Identify which cell holds the provided text, then report its [X, Y] central coordinate. 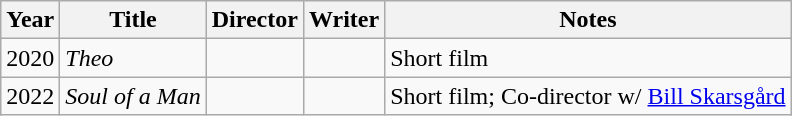
Title [133, 20]
Year [30, 20]
Notes [588, 20]
Director [254, 20]
Soul of a Man [133, 96]
Writer [344, 20]
Short film [588, 58]
2020 [30, 58]
2022 [30, 96]
Short film; Co-director w/ Bill Skarsgård [588, 96]
Theo [133, 58]
